Return (x, y) of the center of cell containing provided text 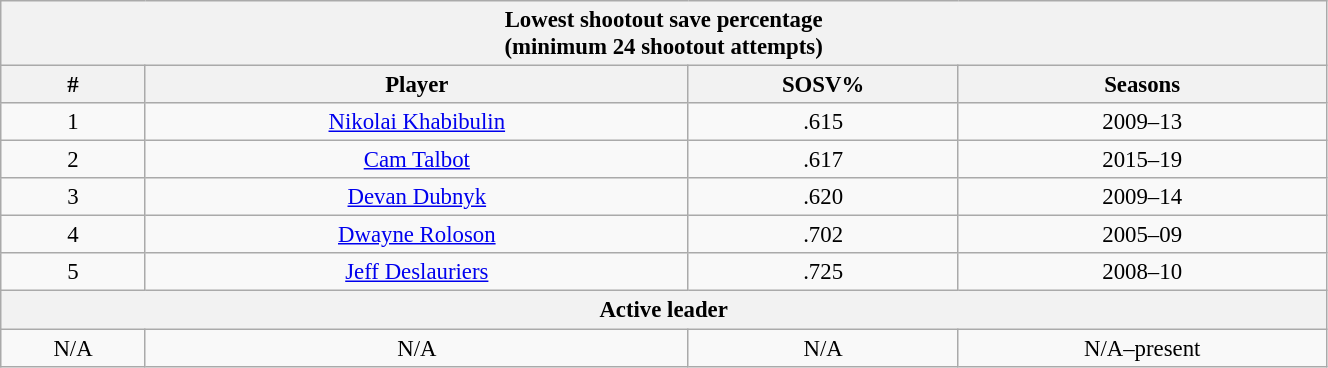
Lowest shootout save percentage(minimum 24 shootout attempts) (664, 34)
2005–09 (1142, 235)
Dwayne Roloson (416, 235)
1 (74, 122)
2 (74, 160)
5 (74, 273)
Player (416, 85)
Seasons (1142, 85)
Jeff Deslauriers (416, 273)
SOSV% (823, 85)
2009–14 (1142, 197)
# (74, 85)
Nikolai Khabibulin (416, 122)
.620 (823, 197)
.617 (823, 160)
2009–13 (1142, 122)
Cam Talbot (416, 160)
2015–19 (1142, 160)
N/A–present (1142, 348)
Devan Dubnyk (416, 197)
.615 (823, 122)
4 (74, 235)
.725 (823, 273)
3 (74, 197)
.702 (823, 235)
Active leader (664, 310)
2008–10 (1142, 273)
